Return (X, Y) of the center of cell containing provided text 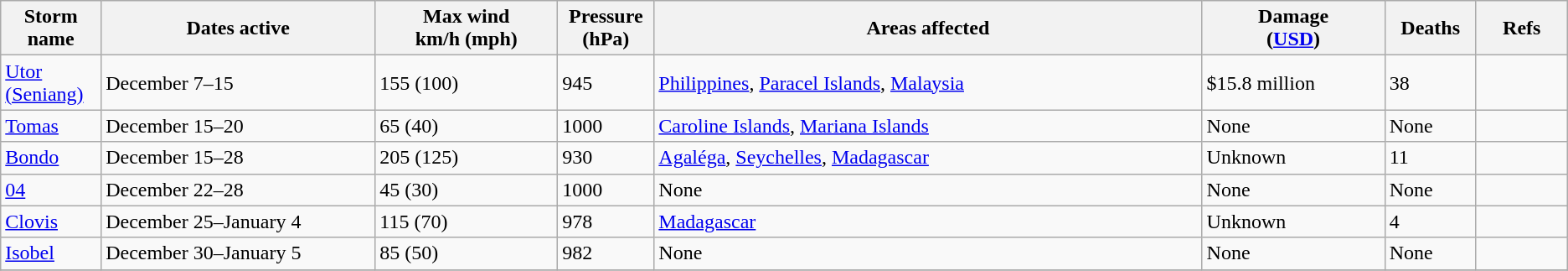
$15.8 million (1293, 82)
978 (606, 221)
65 (40) (467, 126)
155 (100) (467, 82)
982 (606, 253)
85 (50) (467, 253)
Areas affected (928, 29)
December 22–28 (238, 190)
Madagascar (928, 221)
Clovis (51, 221)
Damage(USD) (1293, 29)
205 (125) (467, 158)
December 7–15 (238, 82)
Isobel (51, 253)
December 15–28 (238, 158)
115 (70) (467, 221)
Deaths (1431, 29)
930 (606, 158)
December 15–20 (238, 126)
Storm name (51, 29)
Dates active (238, 29)
11 (1431, 158)
945 (606, 82)
Caroline Islands, Mariana Islands (928, 126)
Utor (Seniang) (51, 82)
December 30–January 5 (238, 253)
Max windkm/h (mph) (467, 29)
Philippines, Paracel Islands, Malaysia (928, 82)
45 (30) (467, 190)
Refs (1521, 29)
Pressure(hPa) (606, 29)
Tomas (51, 126)
Bondo (51, 158)
38 (1431, 82)
04 (51, 190)
4 (1431, 221)
Agaléga, Seychelles, Madagascar (928, 158)
December 25–January 4 (238, 221)
